Identify which cell holds the provided text, then report its (x, y) central coordinate. 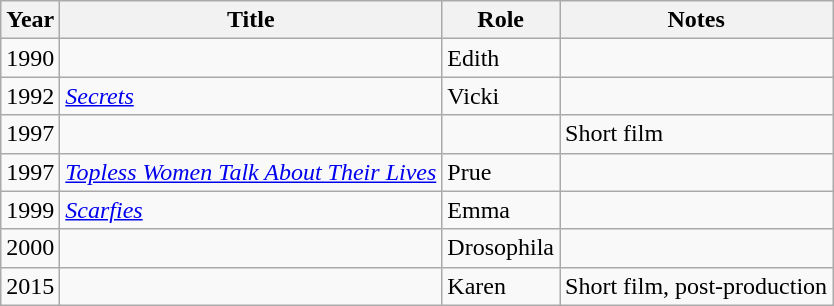
Year (30, 20)
Drosophila (501, 248)
Vicki (501, 96)
2015 (30, 286)
1992 (30, 96)
Title (251, 20)
Scarfies (251, 210)
2000 (30, 248)
Secrets (251, 96)
Short film, post-production (696, 286)
Prue (501, 172)
Notes (696, 20)
1999 (30, 210)
Karen (501, 286)
1990 (30, 58)
Edith (501, 58)
Short film (696, 134)
Topless Women Talk About Their Lives (251, 172)
Emma (501, 210)
Role (501, 20)
